Determine the [x, y] coordinate at the center of the cell enclosing the given text.  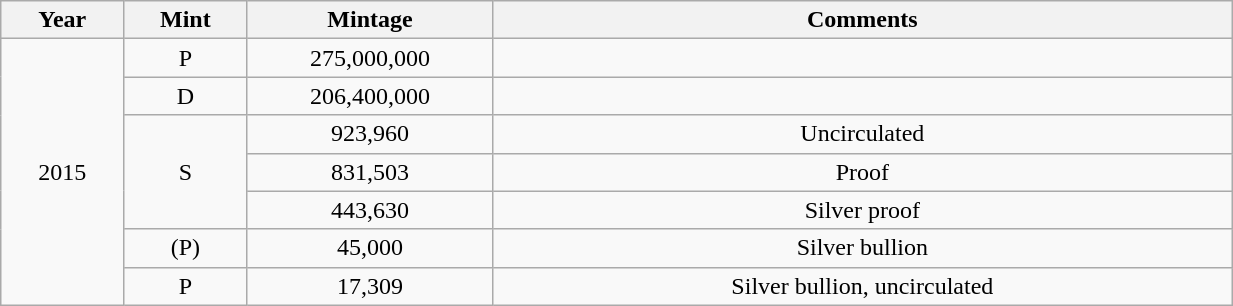
206,400,000 [370, 96]
Year [62, 20]
2015 [62, 172]
443,630 [370, 210]
Uncirculated [862, 134]
923,960 [370, 134]
45,000 [370, 248]
Silver bullion [862, 248]
831,503 [370, 172]
Mintage [370, 20]
275,000,000 [370, 58]
D [186, 96]
17,309 [370, 286]
S [186, 172]
Proof [862, 172]
Mint [186, 20]
Silver proof [862, 210]
Silver bullion, uncirculated [862, 286]
Comments [862, 20]
(P) [186, 248]
